Search for the cell housing the specified text and yield its (X, Y) center coordinate. 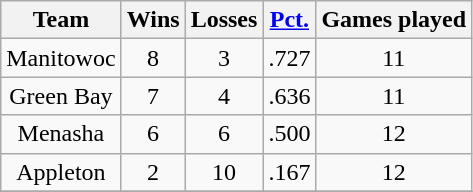
3 (224, 58)
Team (61, 20)
Menasha (61, 134)
Losses (224, 20)
Games played (394, 20)
Manitowoc (61, 58)
2 (153, 172)
10 (224, 172)
Pct. (290, 20)
Appleton (61, 172)
4 (224, 96)
Wins (153, 20)
.636 (290, 96)
Green Bay (61, 96)
.167 (290, 172)
.500 (290, 134)
.727 (290, 58)
7 (153, 96)
8 (153, 58)
